Return (x, y) of the center of cell containing provided text 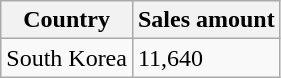
Country (67, 20)
Sales amount (206, 20)
South Korea (67, 58)
11,640 (206, 58)
